From the cell containing the given text, extract its center point as [x, y] coordinate. 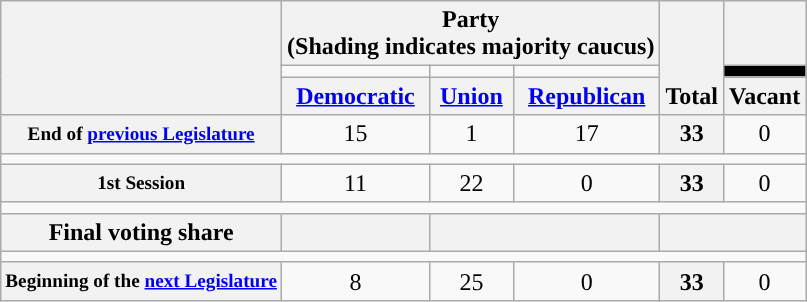
1 [471, 134]
Beginning of the next Legislature [142, 281]
1st Session [142, 183]
Union [471, 96]
17 [586, 134]
8 [356, 281]
22 [471, 183]
Democratic [356, 96]
Party (Shading indicates majority caucus) [471, 34]
Republican [586, 96]
11 [356, 183]
25 [471, 281]
Total [692, 58]
End of previous Legislature [142, 134]
Final voting share [142, 232]
Vacant [764, 96]
15 [356, 134]
